Identify which cell holds the provided text, then report its (X, Y) central coordinate. 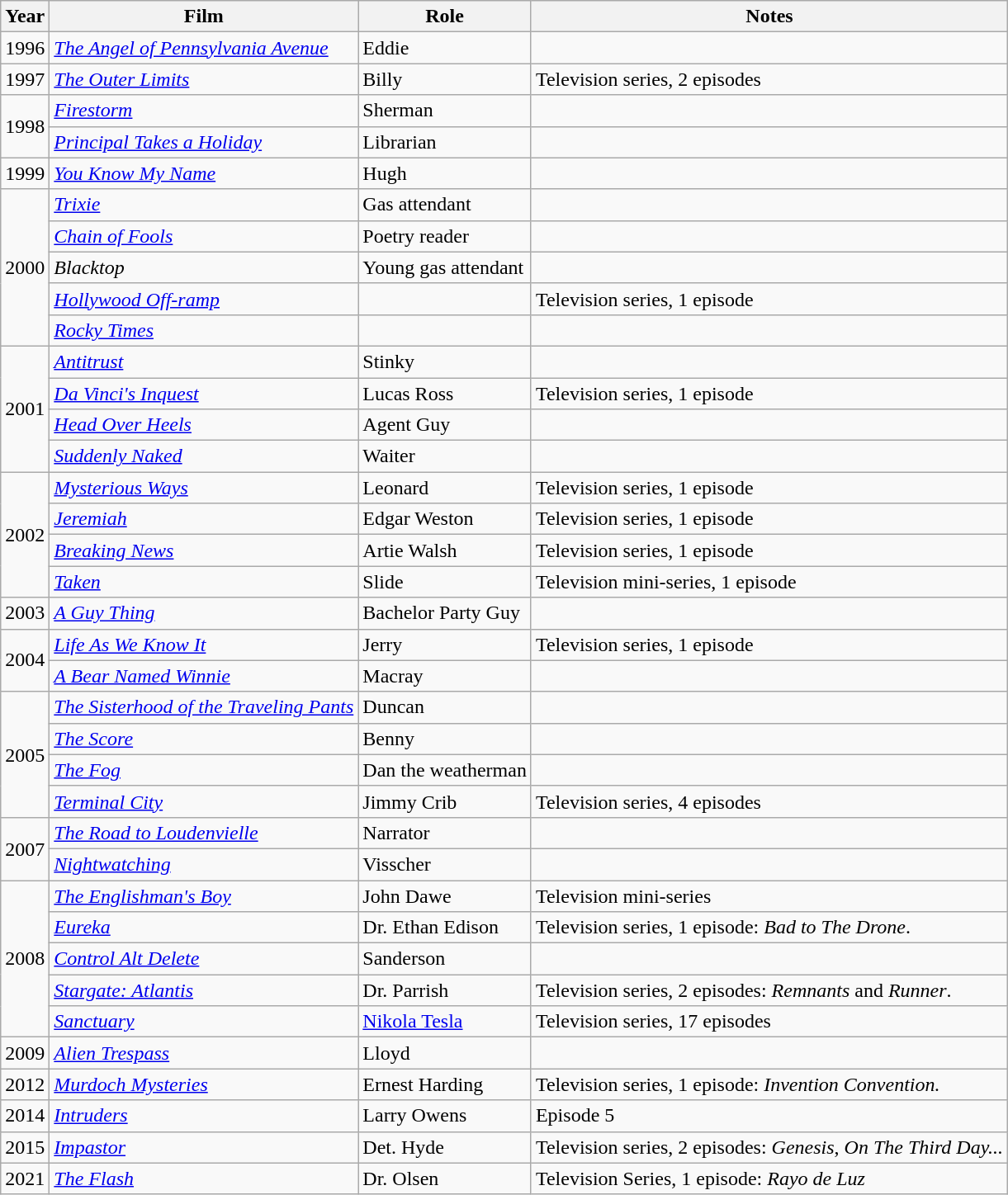
Stinky (445, 361)
1996 (25, 48)
Television series, 2 episodes (769, 79)
Sanderson (445, 959)
2003 (25, 613)
Lloyd (445, 1053)
Control Alt Delete (204, 959)
Nightwatching (204, 864)
Suddenly Naked (204, 456)
2015 (25, 1147)
2008 (25, 958)
Television series, 2 episodes: Genesis, On The Third Day... (769, 1147)
Year (25, 17)
Film (204, 17)
1999 (25, 173)
2014 (25, 1116)
Agent Guy (445, 425)
Jimmy Crib (445, 801)
Firestorm (204, 111)
Hollywood Off-ramp (204, 299)
Trixie (204, 205)
Billy (445, 79)
Television series, 1 episode: Bad to The Drone. (769, 928)
Chain of Fools (204, 236)
Sanctuary (204, 1022)
Nikola Tesla (445, 1022)
Narrator (445, 833)
Hugh (445, 173)
Antitrust (204, 361)
Slide (445, 582)
Rocky Times (204, 330)
Waiter (445, 456)
Lucas Ross (445, 394)
The Score (204, 739)
Duncan (445, 707)
Mysterious Ways (204, 488)
Television mini-series (769, 895)
Macray (445, 676)
2001 (25, 409)
Television series, 17 episodes (769, 1022)
The Outer Limits (204, 79)
Television series, 4 episodes (769, 801)
Benny (445, 739)
The Fog (204, 770)
Sherman (445, 111)
Eddie (445, 48)
Television series, 2 episodes: Remnants and Runner. (769, 990)
The Road to Loudenvielle (204, 833)
Librarian (445, 142)
Larry Owens (445, 1116)
Dr. Olsen (445, 1178)
The Angel of Pennsylvania Avenue (204, 48)
Stargate: Atlantis (204, 990)
Television Series, 1 episode: Rayo de Luz (769, 1178)
Dr. Parrish (445, 990)
Notes (769, 17)
Poetry reader (445, 236)
Leonard (445, 488)
Taken (204, 582)
A Guy Thing (204, 613)
Principal Takes a Holiday (204, 142)
2002 (25, 535)
Jerry (445, 645)
2004 (25, 660)
Young gas attendant (445, 267)
Bachelor Party Guy (445, 613)
1998 (25, 126)
Breaking News (204, 550)
2000 (25, 267)
You Know My Name (204, 173)
Life As We Know It (204, 645)
2009 (25, 1053)
Terminal City (204, 801)
2021 (25, 1178)
The Englishman's Boy (204, 895)
Blacktop (204, 267)
1997 (25, 79)
Intruders (204, 1116)
Dan the weatherman (445, 770)
Impastor (204, 1147)
John Dawe (445, 895)
Da Vinci's Inquest (204, 394)
Edgar Weston (445, 519)
Visscher (445, 864)
Gas attendant (445, 205)
Television series, 1 episode: Invention Convention. (769, 1084)
Det. Hyde (445, 1147)
Role (445, 17)
Alien Trespass (204, 1053)
The Flash (204, 1178)
Dr. Ethan Edison (445, 928)
Eureka (204, 928)
The Sisterhood of the Traveling Pants (204, 707)
Murdoch Mysteries (204, 1084)
Artie Walsh (445, 550)
A Bear Named Winnie (204, 676)
2012 (25, 1084)
2005 (25, 754)
Jeremiah (204, 519)
2007 (25, 848)
Ernest Harding (445, 1084)
Head Over Heels (204, 425)
Episode 5 (769, 1116)
Television mini-series, 1 episode (769, 582)
